Search for the cell housing the specified text and yield its (x, y) center coordinate. 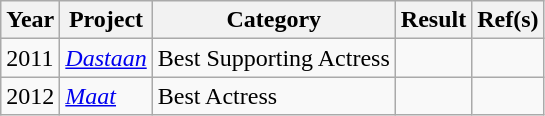
Result (433, 20)
Project (106, 20)
Best Supporting Actress (274, 58)
Category (274, 20)
Ref(s) (508, 20)
2011 (30, 58)
Maat (106, 96)
2012 (30, 96)
Best Actress (274, 96)
Year (30, 20)
Dastaan (106, 58)
